From the cell containing the given text, extract its center point as (x, y) coordinate. 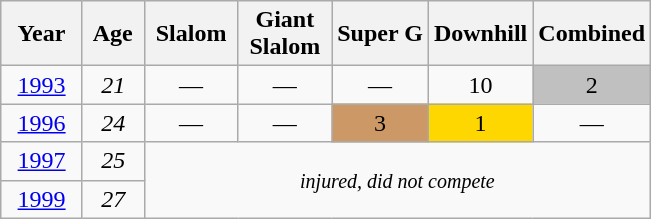
Age (113, 34)
Combined (592, 34)
Slalom (191, 34)
Downhill (480, 34)
injured, did not compete (397, 180)
24 (113, 123)
1997 (42, 161)
3 (380, 123)
21 (113, 85)
Giant Slalom (285, 34)
1996 (42, 123)
1999 (42, 199)
Year (42, 34)
27 (113, 199)
25 (113, 161)
1 (480, 123)
10 (480, 85)
1993 (42, 85)
Super G (380, 34)
2 (592, 85)
